Pinpoint the cell where the given text exists, returning its [X, Y] midpoint coordinate. 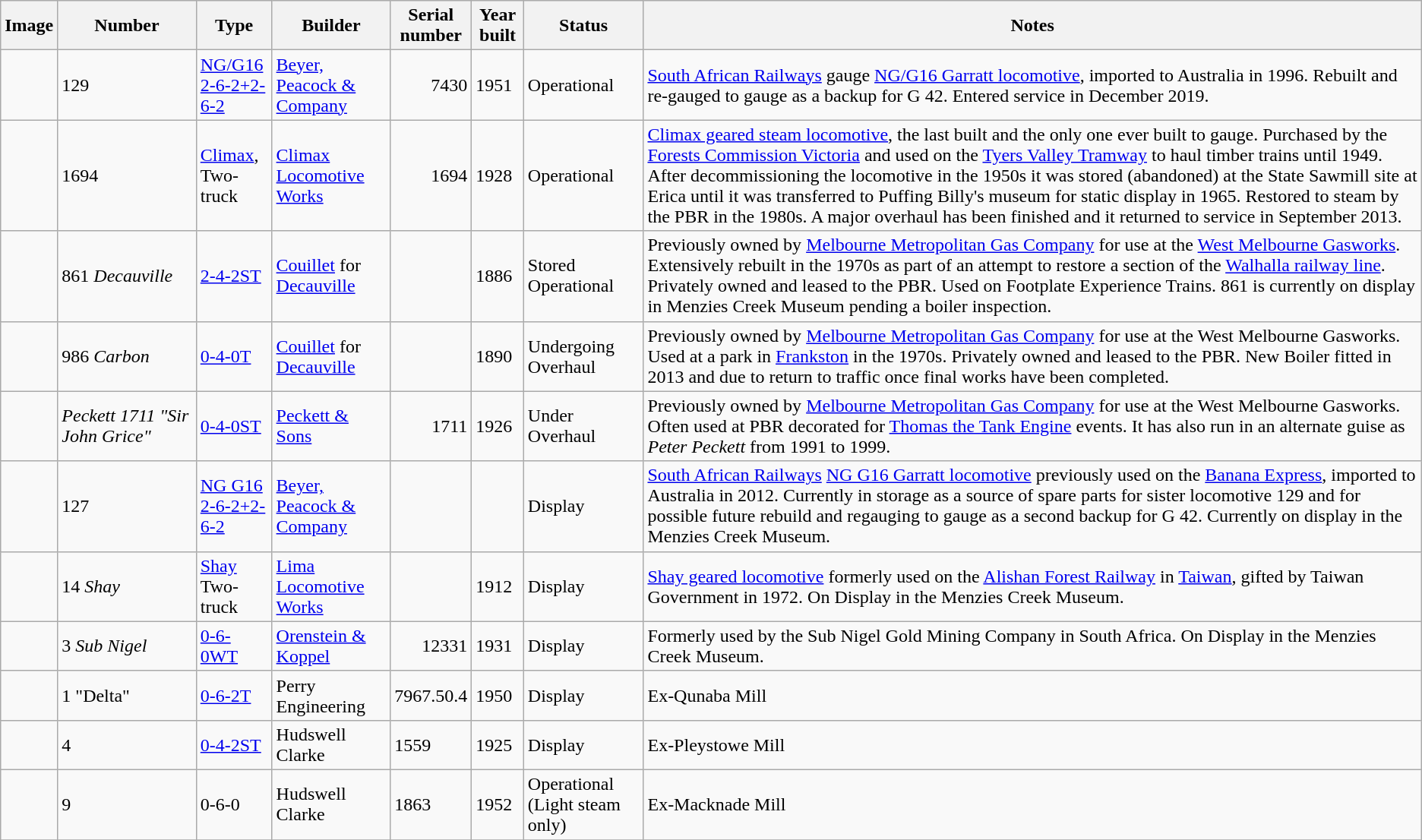
1912 [498, 586]
9 [127, 804]
4 [127, 744]
Notes [1032, 26]
Operational (Light steam only) [583, 804]
Ex-Macknade Mill [1032, 804]
1711 [431, 426]
1 "Delta" [127, 696]
1890 [498, 356]
Type [234, 26]
1951 [498, 85]
1925 [498, 744]
Perry Engineering [331, 696]
Ex-Pleystowe Mill [1032, 744]
1928 [498, 175]
Lima Locomotive Works [331, 586]
861 Decauville [127, 276]
0-4-0T [234, 356]
Status [583, 26]
0-6-0WT [234, 646]
Builder [331, 26]
Stored Operational [583, 276]
14 Shay [127, 586]
7967.50.4 [431, 696]
Climax,Two-truck [234, 175]
1863 [431, 804]
1926 [498, 426]
0-6-2T [234, 696]
0-4-0ST [234, 426]
NG/G162-6-2+2-6-2 [234, 85]
Climax Locomotive Works [331, 175]
NG G162-6-2+2-6-2 [234, 506]
ShayTwo-truck [234, 586]
2-4-2ST [234, 276]
1931 [498, 646]
986 Carbon [127, 356]
Image [29, 26]
3 Sub Nigel [127, 646]
1559 [431, 744]
Peckett 1711 "Sir John Grice" [127, 426]
1950 [498, 696]
Orenstein & Koppel [331, 646]
Serialnumber [431, 26]
1952 [498, 804]
1886 [498, 276]
12331 [431, 646]
Undergoing Overhaul [583, 356]
127 [127, 506]
0-6-0 [234, 804]
Year built [498, 26]
Under Overhaul [583, 426]
129 [127, 85]
0-4-2ST [234, 744]
7430 [431, 85]
Peckett & Sons [331, 426]
Number [127, 26]
Ex-Qunaba Mill [1032, 696]
Formerly used by the Sub Nigel Gold Mining Company in South Africa. On Display in the Menzies Creek Museum. [1032, 646]
